Identify which cell holds the provided text, then report its [X, Y] central coordinate. 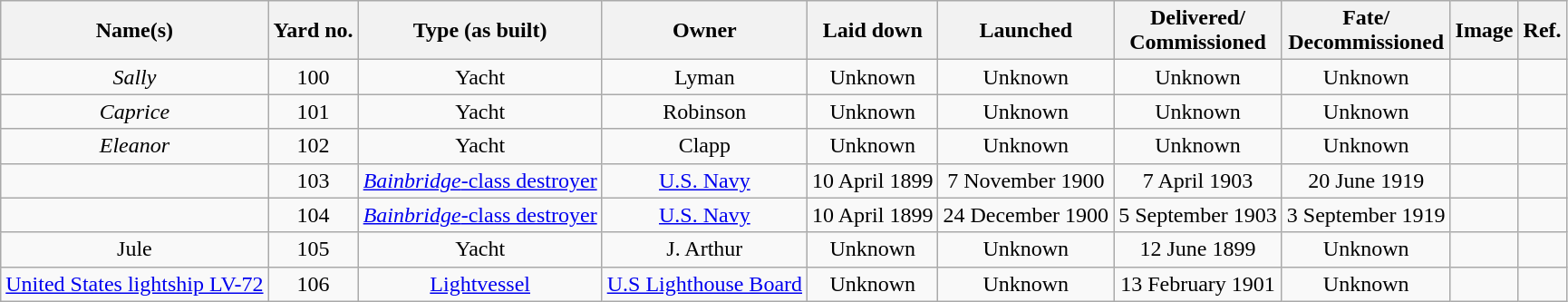
Launched [1026, 31]
U.S Lighthouse Board [704, 284]
104 [314, 215]
Jule [134, 249]
Lightvessel [480, 284]
Laid down [873, 31]
101 [314, 112]
13 February 1901 [1198, 284]
Name(s) [134, 31]
Clapp [704, 146]
7 April 1903 [1198, 180]
5 September 1903 [1198, 215]
Eleanor [134, 146]
102 [314, 146]
100 [314, 77]
106 [314, 284]
20 June 1919 [1366, 180]
United States lightship LV-72 [134, 284]
Delivered/Commissioned [1198, 31]
7 November 1900 [1026, 180]
Yard no. [314, 31]
J. Arthur [704, 249]
Caprice [134, 112]
Owner [704, 31]
Lyman [704, 77]
Image [1485, 31]
24 December 1900 [1026, 215]
Fate/Decommissioned [1366, 31]
3 September 1919 [1366, 215]
Type (as built) [480, 31]
12 June 1899 [1198, 249]
Ref. [1543, 31]
105 [314, 249]
Robinson [704, 112]
103 [314, 180]
Sally [134, 77]
